Determine the [x, y] coordinate at the center of the cell enclosing the given text.  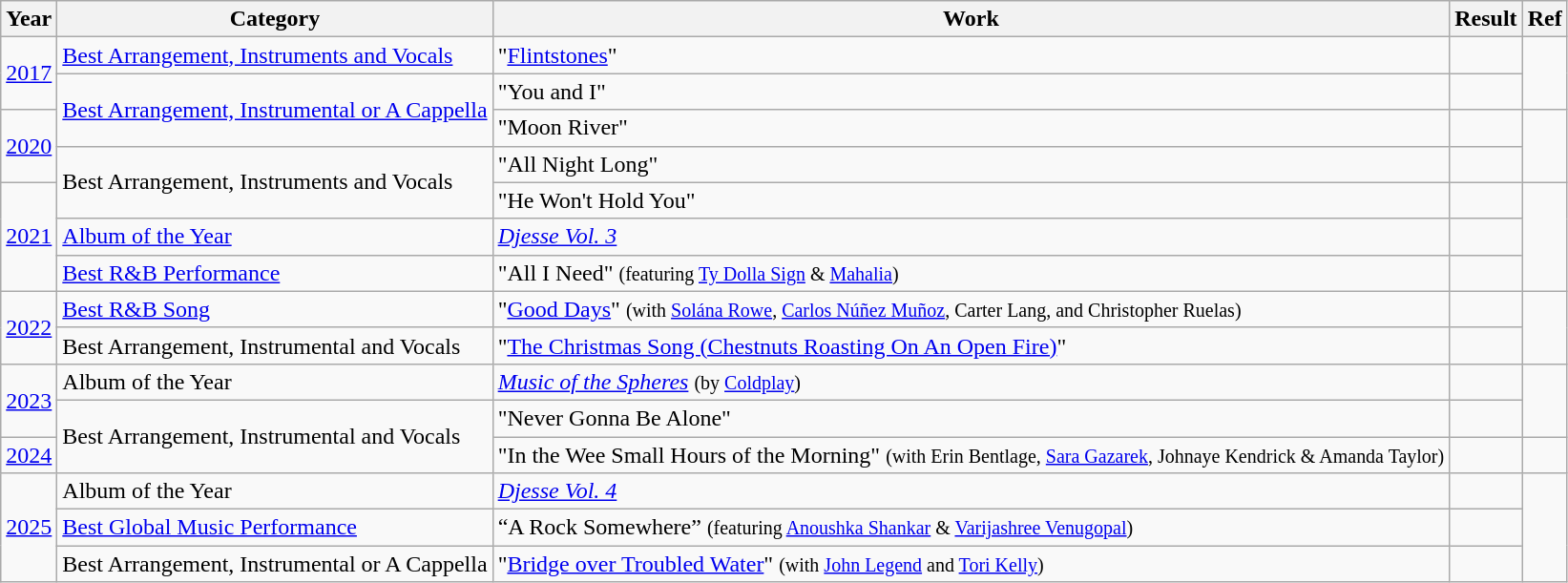
Category [275, 19]
"Flintstones" [972, 55]
"All Night Long" [972, 164]
"He Won't Hold You" [972, 200]
2024 [29, 455]
Result [1486, 19]
Ref [1544, 19]
"You and I" [972, 92]
Music of the Spheres (by Coldplay) [972, 382]
"Never Gonna Be Alone" [972, 418]
Best R&B Performance [275, 273]
Work [972, 19]
2022 [29, 327]
Best Global Music Performance [275, 528]
"All I Need" (featuring Ty Dolla Sign & Mahalia) [972, 273]
“A Rock Somewhere” (featuring Anoushka Shankar & Varijashree Venugopal) [972, 528]
2020 [29, 146]
Best R&B Song [275, 309]
"In the Wee Small Hours of the Morning" (with Erin Bentlage, Sara Gazarek, Johnaye Kendrick & Amanda Taylor) [972, 455]
"Bridge over Troubled Water" (with John Legend and Tori Kelly) [972, 564]
2025 [29, 528]
"The Christmas Song (Chestnuts Roasting On An Open Fire)" [972, 345]
Djesse Vol. 3 [972, 237]
2023 [29, 400]
2021 [29, 237]
"Moon River" [972, 128]
Year [29, 19]
"Good Days" (with Solána Rowe, Carlos Núñez Muñoz, Carter Lang, and Christopher Ruelas) [972, 309]
2017 [29, 73]
Djesse Vol. 4 [972, 491]
